Identify which cell holds the provided text, then report its (X, Y) central coordinate. 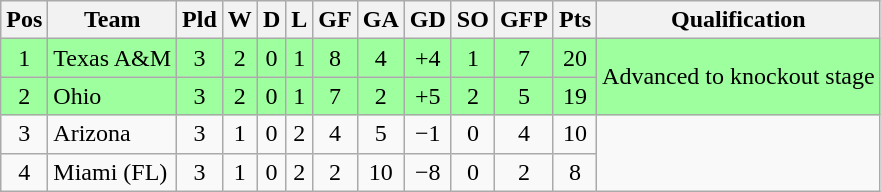
−8 (428, 172)
Ohio (112, 96)
Pld (200, 20)
SO (472, 20)
GD (428, 20)
Texas A&M (112, 58)
Qualification (739, 20)
Team (112, 20)
Pts (574, 20)
GF (335, 20)
GFP (524, 20)
L (300, 20)
W (240, 20)
−1 (428, 134)
20 (574, 58)
Miami (FL) (112, 172)
+5 (428, 96)
D (271, 20)
+4 (428, 58)
Arizona (112, 134)
Pos (24, 20)
19 (574, 96)
Advanced to knockout stage (739, 77)
GA (380, 20)
